Find where the given text appears and provide that cell's center as [x, y] coordinate. 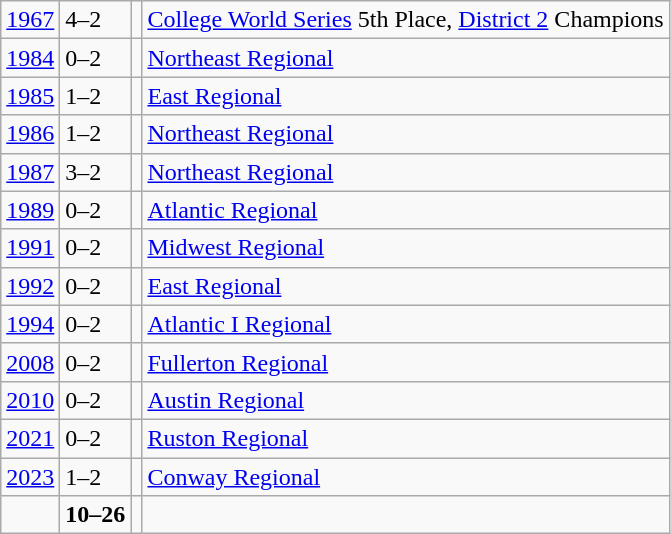
1994 [30, 324]
Ruston Regional [406, 438]
Fullerton Regional [406, 362]
1967 [30, 20]
1989 [30, 210]
1991 [30, 248]
Conway Regional [406, 477]
1992 [30, 286]
2023 [30, 477]
1984 [30, 58]
Midwest Regional [406, 248]
Atlantic Regional [406, 210]
2010 [30, 400]
1985 [30, 96]
College World Series 5th Place, District 2 Champions [406, 20]
Austin Regional [406, 400]
2008 [30, 362]
1986 [30, 134]
1987 [30, 172]
2021 [30, 438]
10–26 [96, 515]
4–2 [96, 20]
3–2 [96, 172]
Atlantic I Regional [406, 324]
